For the text-containing cell, return its midpoint in (x, y) coordinate format. 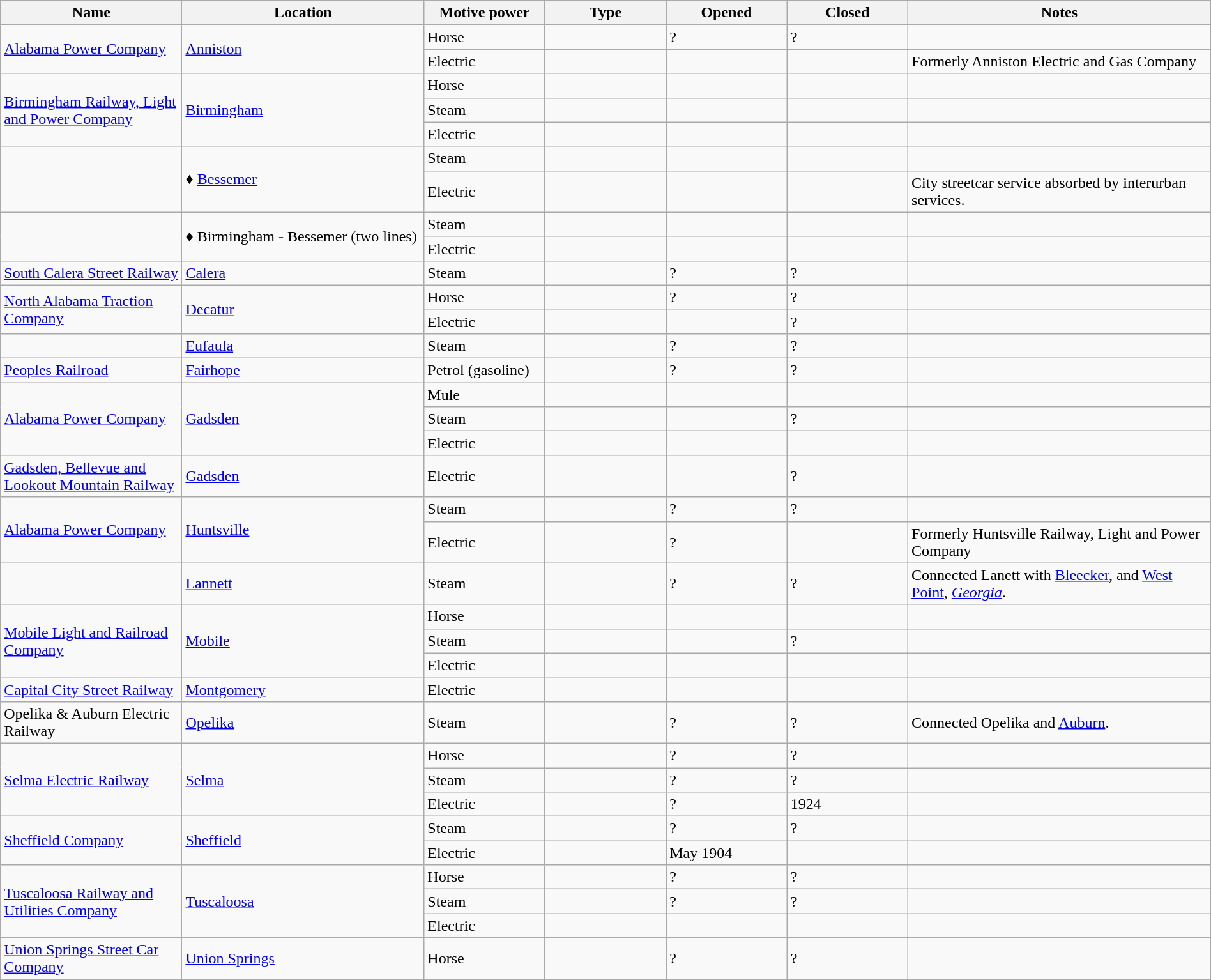
Location (303, 13)
Birmingham Railway, Light and Power Company (91, 110)
Selma Electric Railway (91, 779)
Connected Opelika and Auburn. (1060, 722)
Decatur (303, 309)
Union Springs Street Car Company (91, 958)
Lannett (303, 584)
North Alabama Traction Company (91, 309)
Mobile (303, 641)
South Calera Street Railway (91, 273)
Sheffield (303, 841)
Birmingham (303, 110)
Eufaula (303, 346)
Capital City Street Railway (91, 689)
Gadsden, Bellevue and Lookout Mountain Railway (91, 477)
Selma (303, 779)
Mule (484, 395)
Notes (1060, 13)
Opelika (303, 722)
Fairhope (303, 371)
Petrol (gasoline) (484, 371)
Anniston (303, 49)
♦ Birmingham - Bessemer (two lines) (303, 236)
May 1904 (727, 853)
Calera (303, 273)
Tuscaloosa Railway and Utilities Company (91, 901)
Formerly Huntsville Railway, Light and Power Company (1060, 542)
Opelika & Auburn Electric Railway (91, 722)
Huntsville (303, 530)
Union Springs (303, 958)
Type (605, 13)
Opened (727, 13)
Connected Lanett with Bleecker, and West Point, Georgia. (1060, 584)
Name (91, 13)
Closed (847, 13)
Tuscaloosa (303, 901)
Motive power (484, 13)
♦ Bessemer (303, 179)
Montgomery (303, 689)
City streetcar service absorbed by interurban services. (1060, 192)
Mobile Light and Railroad Company (91, 641)
Peoples Railroad (91, 371)
Formerly Anniston Electric and Gas Company (1060, 61)
Sheffield Company (91, 841)
1924 (847, 804)
